Provide the (X, Y) coordinate of the cell's center where the given text is located.  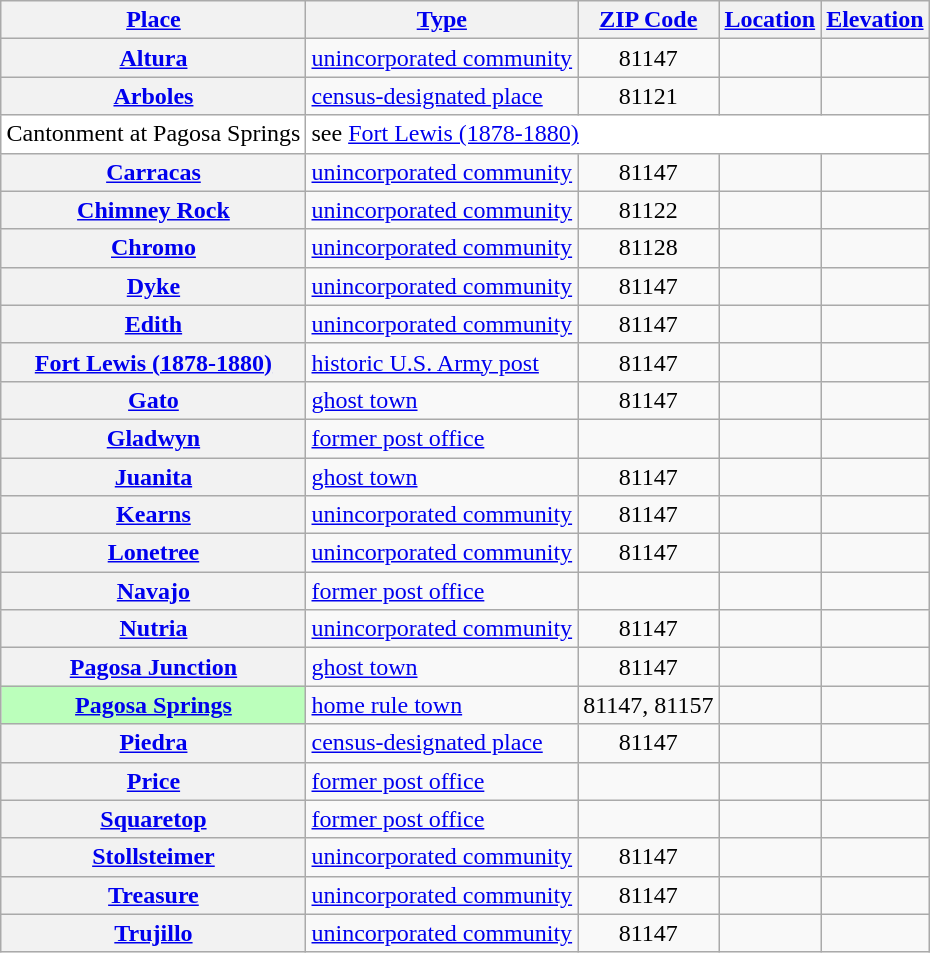
Cantonment at Pagosa Springs (154, 134)
Squaretop (154, 819)
Pagosa Springs (154, 705)
81128 (648, 248)
Pagosa Junction (154, 667)
Stollsteimer (154, 857)
81147, 81157 (648, 705)
Altura (154, 58)
see Fort Lewis (1878-1880) (618, 134)
Chromo (154, 248)
Location (770, 20)
Gladwyn (154, 438)
historic U.S. Army post (442, 362)
ZIP Code (648, 20)
Trujillo (154, 933)
Place (154, 20)
Treasure (154, 895)
home rule town (442, 705)
Gato (154, 400)
Elevation (875, 20)
Carracas (154, 172)
Navajo (154, 591)
Kearns (154, 515)
Nutria (154, 629)
Dyke (154, 286)
Edith (154, 324)
Price (154, 781)
81122 (648, 210)
Arboles (154, 96)
Fort Lewis (1878-1880) (154, 362)
81121 (648, 96)
Lonetree (154, 553)
Piedra (154, 743)
Type (442, 20)
Juanita (154, 477)
Chimney Rock (154, 210)
